Search for the cell housing the specified text and yield its [x, y] center coordinate. 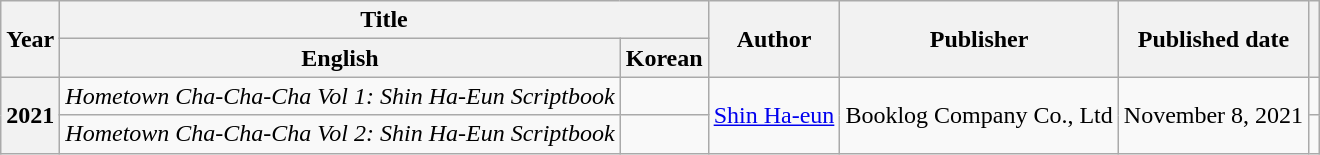
Booklog Company Co., Ltd [979, 115]
Title [384, 20]
Korean [664, 58]
Publisher [979, 39]
Hometown Cha-Cha-Cha Vol 2: Shin Ha-Eun Scriptbook [340, 134]
Hometown Cha-Cha-Cha Vol 1: Shin Ha-Eun Scriptbook [340, 96]
November 8, 2021 [1213, 115]
2021 [30, 115]
Shin Ha-eun [774, 115]
Year [30, 39]
Published date [1213, 39]
Author [774, 39]
English [340, 58]
